For the text-containing cell, return its midpoint in (X, Y) coordinate format. 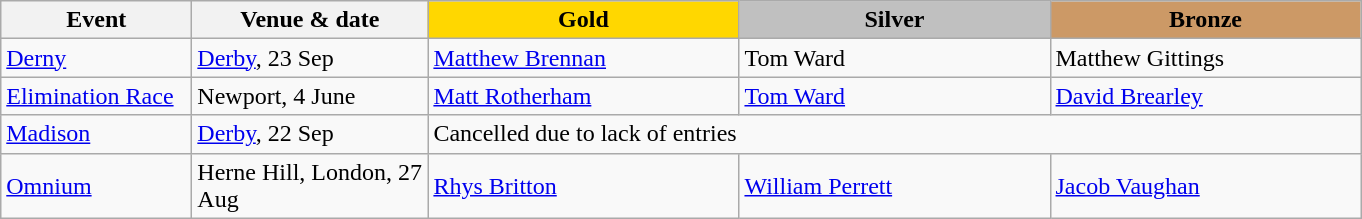
William Perrett (894, 186)
David Brearley (1206, 96)
Madison (96, 134)
Silver (894, 20)
Derby, 22 Sep (310, 134)
Event (96, 20)
Elimination Race (96, 96)
Herne Hill, London, 27 Aug (310, 186)
Omnium (96, 186)
Newport, 4 June (310, 96)
Matthew Gittings (1206, 58)
Rhys Britton (584, 186)
Gold (584, 20)
Matt Rotherham (584, 96)
Matthew Brennan (584, 58)
Bronze (1206, 20)
Derny (96, 58)
Jacob Vaughan (1206, 186)
Derby, 23 Sep (310, 58)
Cancelled due to lack of entries (894, 134)
Venue & date (310, 20)
